Pinpoint the cell where the given text exists, returning its [x, y] midpoint coordinate. 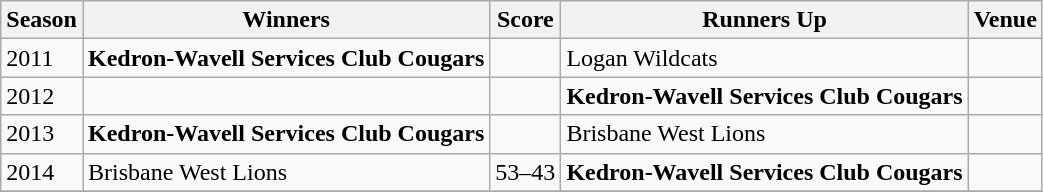
2012 [42, 96]
2014 [42, 172]
Score [526, 20]
Winners [286, 20]
2011 [42, 58]
2013 [42, 134]
Season [42, 20]
Logan Wildcats [764, 58]
Runners Up [764, 20]
Venue [1005, 20]
53–43 [526, 172]
